Extract the (x, y) coordinate from the center of the cell holding the provided text.  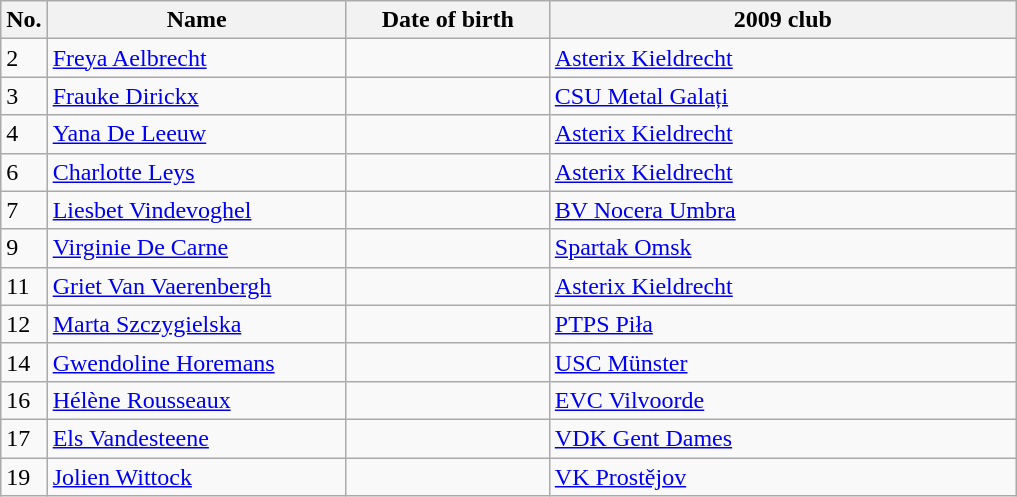
Date of birth (448, 20)
Marta Szczygielska (196, 324)
Els Vandesteene (196, 438)
17 (24, 438)
No. (24, 20)
2 (24, 58)
Spartak Omsk (782, 248)
3 (24, 96)
VDK Gent Dames (782, 438)
19 (24, 477)
Frauke Dirickx (196, 96)
PTPS Piła (782, 324)
Hélène Rousseaux (196, 400)
Freya Aelbrecht (196, 58)
Charlotte Leys (196, 172)
CSU Metal Galați (782, 96)
7 (24, 210)
Liesbet Vindevoghel (196, 210)
EVC Vilvoorde (782, 400)
Virginie De Carne (196, 248)
Jolien Wittock (196, 477)
Griet Van Vaerenbergh (196, 286)
12 (24, 324)
BV Nocera Umbra (782, 210)
9 (24, 248)
Yana De Leeuw (196, 134)
VK Prostějov (782, 477)
2009 club (782, 20)
Gwendoline Horemans (196, 362)
USC Münster (782, 362)
16 (24, 400)
Name (196, 20)
11 (24, 286)
4 (24, 134)
14 (24, 362)
6 (24, 172)
